Pinpoint the cell where the given text exists, returning its [X, Y] midpoint coordinate. 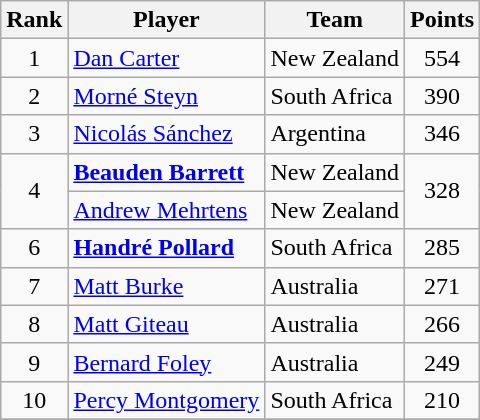
Nicolás Sánchez [166, 134]
271 [442, 286]
210 [442, 400]
6 [34, 248]
8 [34, 324]
Argentina [335, 134]
Matt Burke [166, 286]
Morné Steyn [166, 96]
4 [34, 191]
Points [442, 20]
Andrew Mehrtens [166, 210]
Rank [34, 20]
266 [442, 324]
7 [34, 286]
554 [442, 58]
Team [335, 20]
Beauden Barrett [166, 172]
328 [442, 191]
Bernard Foley [166, 362]
346 [442, 134]
249 [442, 362]
3 [34, 134]
10 [34, 400]
1 [34, 58]
9 [34, 362]
2 [34, 96]
Dan Carter [166, 58]
Player [166, 20]
Handré Pollard [166, 248]
Matt Giteau [166, 324]
Percy Montgomery [166, 400]
285 [442, 248]
390 [442, 96]
